From the cell containing the given text, extract its center point as [X, Y] coordinate. 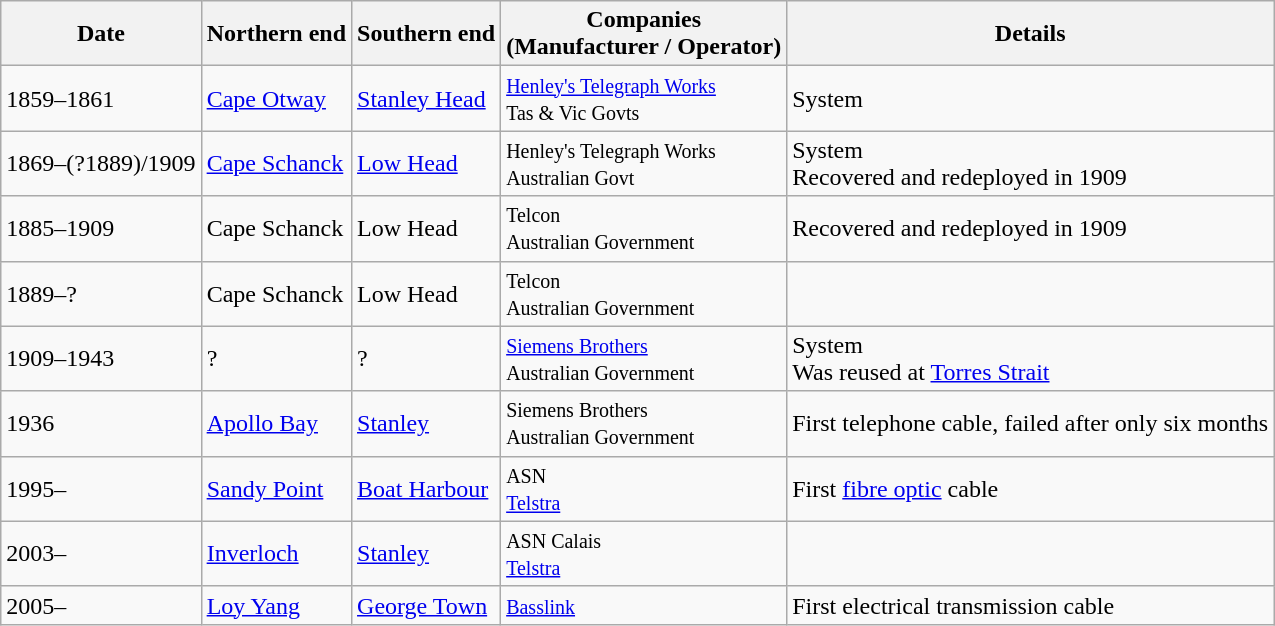
1936 [101, 424]
First telephone cable, failed after only six months [1030, 424]
ASN CalaisTelstra [644, 554]
Basslink [644, 605]
Details [1030, 34]
2003– [101, 554]
Date [101, 34]
Companies(Manufacturer / Operator) [644, 34]
1885–1909 [101, 228]
Henley's Telegraph Works Australian Govt [644, 164]
1869–(?1889)/1909 [101, 164]
First fibre optic cable [1030, 488]
Apollo Bay [276, 424]
Stanley Head [426, 98]
1995– [101, 488]
1889–? [101, 294]
1909–1943 [101, 358]
System Was reused at Torres Strait [1030, 358]
Cape Otway [276, 98]
1859–1861 [101, 98]
First electrical transmission cable [1030, 605]
ASNTelstra [644, 488]
Northern end [276, 34]
Recovered and redeployed in 1909 [1030, 228]
2005– [101, 605]
Inverloch [276, 554]
System Recovered and redeployed in 1909 [1030, 164]
System [1030, 98]
George Town [426, 605]
Henley's Telegraph Works Tas & Vic Govts [644, 98]
Sandy Point [276, 488]
Southern end [426, 34]
Loy Yang [276, 605]
Boat Harbour [426, 488]
